Return the (x, y) coordinate for the center point of the cell that contains the specified text.  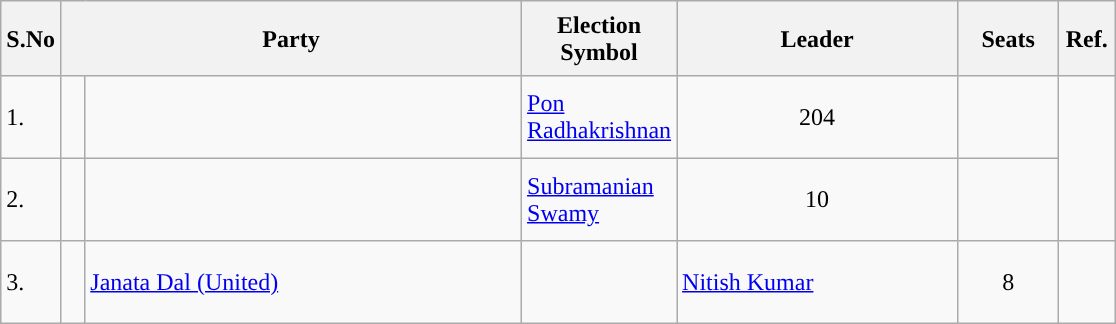
8 (1008, 282)
Janata Dal (United) (304, 282)
Ref. (1087, 38)
Pon Radhakrishnan (600, 117)
Nitish Kumar (818, 282)
Seats (1008, 38)
Election Symbol (600, 38)
Subramanian Swamy (600, 199)
S.No (31, 38)
2. (31, 199)
10 (818, 199)
Party (290, 38)
3. (31, 282)
1. (31, 117)
Leader (818, 38)
204 (818, 117)
